Provide the (X, Y) coordinate of the cell's center where the given text is located.  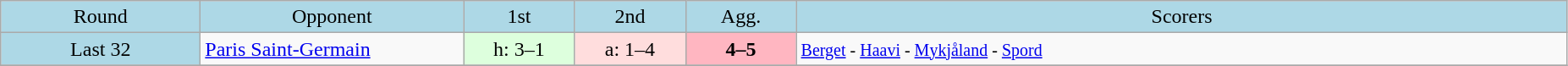
Scorers (1181, 17)
1st (520, 17)
a: 1–4 (630, 49)
Last 32 (101, 49)
Opponent (332, 17)
4–5 (741, 49)
Berget - Haavi - Mykjåland - Spord (1181, 49)
Paris Saint-Germain (332, 49)
Agg. (741, 17)
2nd (630, 17)
Round (101, 17)
h: 3–1 (520, 49)
